Provide the (X, Y) coordinate of the cell's center where the given text is located.  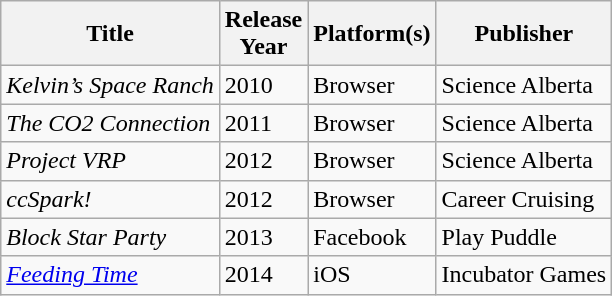
Play Puddle (524, 237)
Platform(s) (372, 34)
Title (110, 34)
Project VRP (110, 161)
Incubator Games (524, 275)
ReleaseYear (263, 34)
Facebook (372, 237)
2010 (263, 85)
Block Star Party (110, 237)
Career Cruising (524, 199)
Publisher (524, 34)
2014 (263, 275)
Kelvin’s Space Ranch (110, 85)
2011 (263, 123)
ccSpark! (110, 199)
The CO2 Connection (110, 123)
2013 (263, 237)
iOS (372, 275)
Feeding Time (110, 275)
